Return [x, y] of the center of cell containing provided text 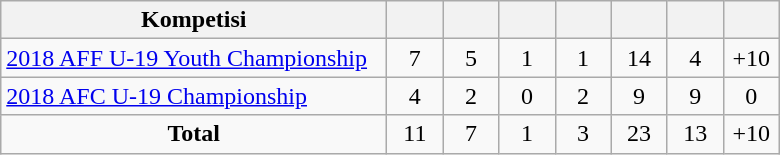
13 [695, 134]
14 [639, 58]
2018 AFC U-19 Championship [194, 96]
Total [194, 134]
23 [639, 134]
5 [471, 58]
2018 AFF U-19 Youth Championship [194, 58]
3 [583, 134]
11 [415, 134]
Kompetisi [194, 20]
